Return [x, y] of the center of cell containing provided text 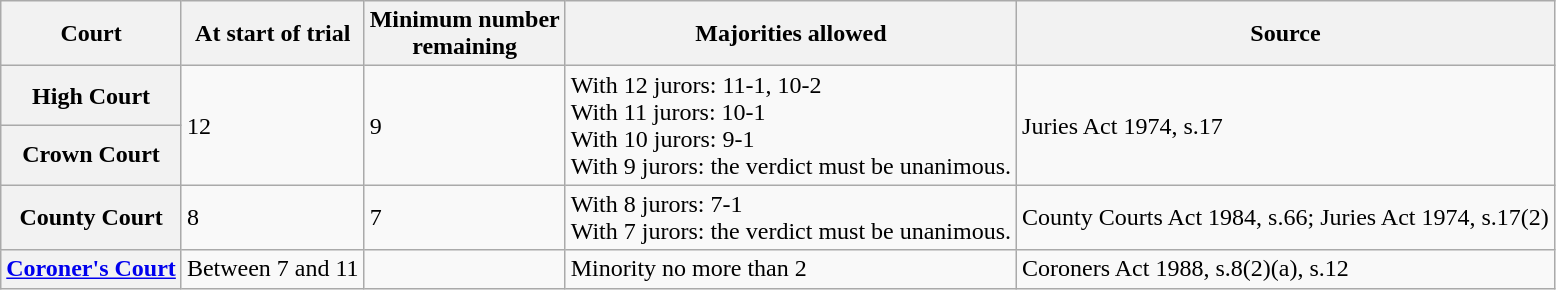
8 [272, 218]
County Court [92, 218]
Source [1286, 34]
Juries Act 1974, s.17 [1286, 126]
Coroner's Court [92, 269]
Minority no more than 2 [790, 269]
With 8 jurors: 7-1With 7 jurors: the verdict must be unanimous. [790, 218]
12 [272, 126]
High Court [92, 96]
Minimum numberremaining [464, 34]
With 12 jurors: 11-1, 10-2With 11 jurors: 10-1With 10 jurors: 9-1With 9 jurors: the verdict must be unanimous. [790, 126]
County Courts Act 1984, s.66; Juries Act 1974, s.17(2) [1286, 218]
9 [464, 126]
Court [92, 34]
Majorities allowed [790, 34]
Coroners Act 1988, s.8(2)(a), s.12 [1286, 269]
At start of trial [272, 34]
7 [464, 218]
Crown Court [92, 155]
Between 7 and 11 [272, 269]
